Capture the cell that displays the provided text and extract its [x, y] central coordinate. 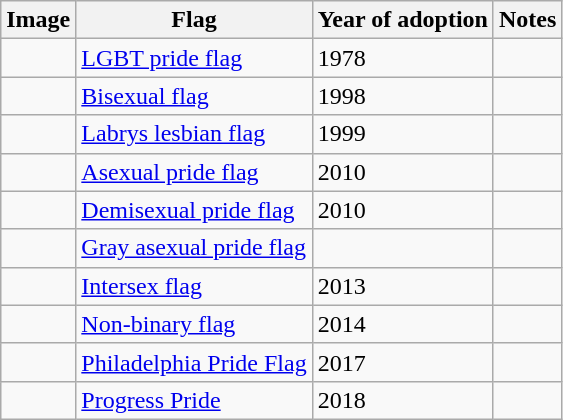
2017 [402, 362]
Non-binary flag [194, 324]
Demisexual pride flag [194, 210]
2018 [402, 400]
Labrys lesbian flag [194, 134]
Asexual pride flag [194, 172]
Bisexual flag [194, 96]
Image [38, 20]
2013 [402, 286]
Progress Pride [194, 400]
1978 [402, 58]
Flag [194, 20]
2014 [402, 324]
Gray asexual pride flag [194, 248]
Notes [527, 20]
Intersex flag [194, 286]
Year of adoption [402, 20]
1999 [402, 134]
LGBT pride flag [194, 58]
1998 [402, 96]
Philadelphia Pride Flag [194, 362]
